Identify which cell holds the provided text, then report its (X, Y) central coordinate. 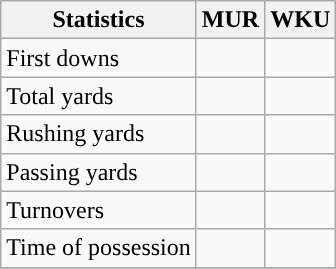
First downs (99, 58)
Rushing yards (99, 134)
Turnovers (99, 210)
MUR (230, 20)
WKU (300, 20)
Time of possession (99, 248)
Passing yards (99, 172)
Total yards (99, 96)
Statistics (99, 20)
